For the text-containing cell, return its midpoint in [X, Y] coordinate format. 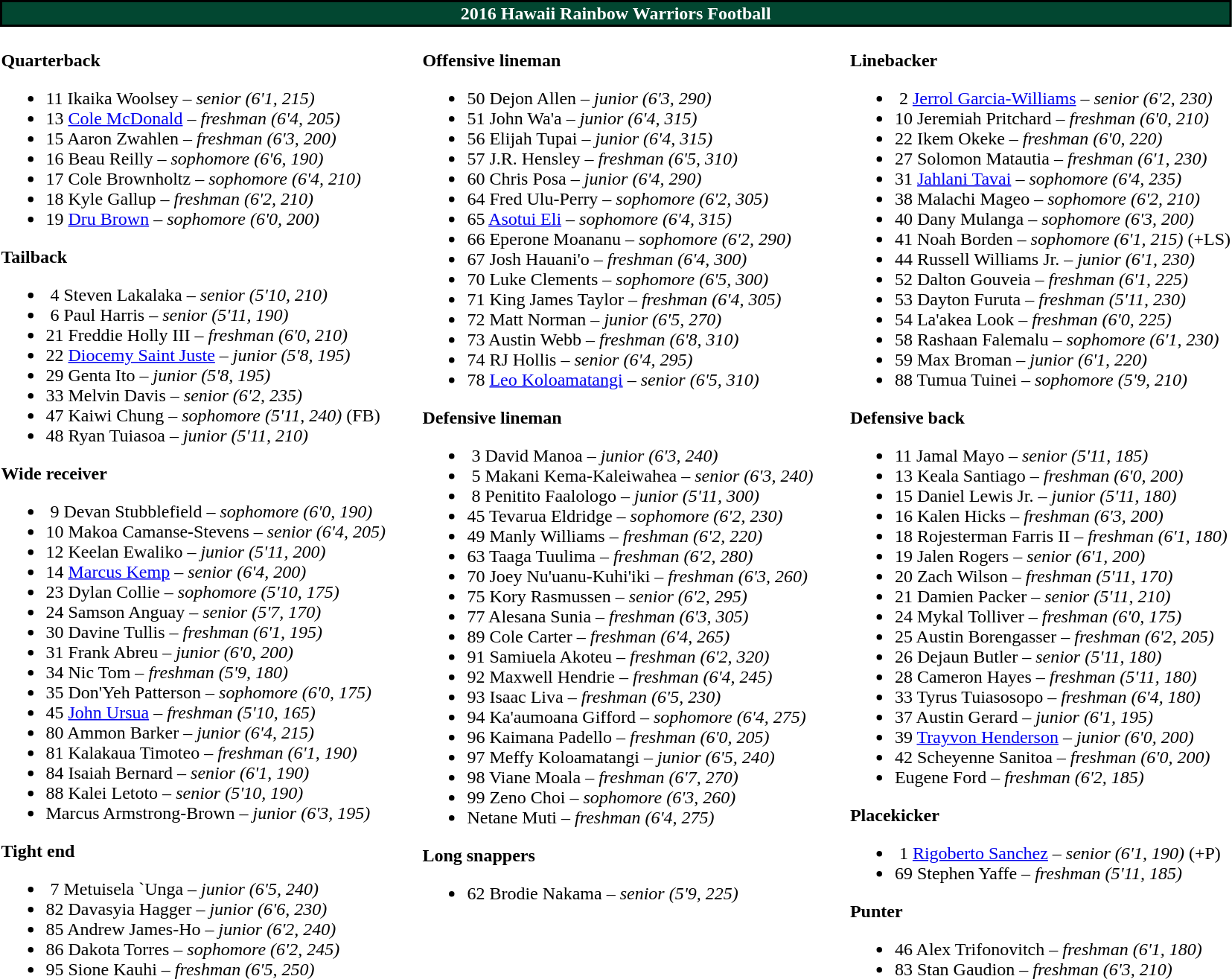
2016 Hawaii Rainbow Warriors Football [616, 13]
